Find where the given text appears and provide that cell's center as [X, Y] coordinate. 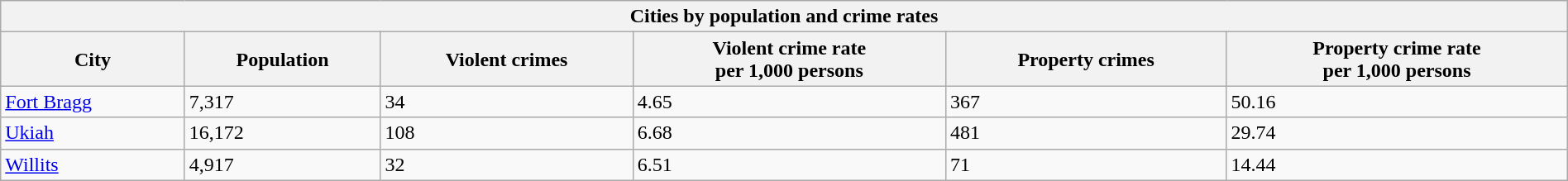
Willits [93, 164]
6.51 [789, 164]
481 [1085, 133]
50.16 [1397, 102]
7,317 [283, 102]
4,917 [283, 164]
108 [506, 133]
4.65 [789, 102]
16,172 [283, 133]
Property crime rateper 1,000 persons [1397, 60]
Ukiah [93, 133]
34 [506, 102]
71 [1085, 164]
Population [283, 60]
29.74 [1397, 133]
Property crimes [1085, 60]
32 [506, 164]
6.68 [789, 133]
Cities by population and crime rates [784, 17]
Violent crime rateper 1,000 persons [789, 60]
City [93, 60]
Violent crimes [506, 60]
Fort Bragg [93, 102]
367 [1085, 102]
14.44 [1397, 164]
